Search for the cell housing the specified text and yield its (x, y) center coordinate. 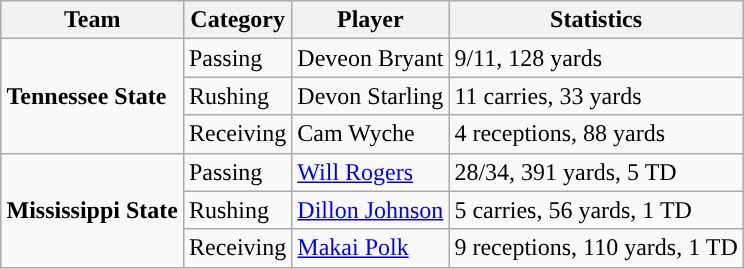
9/11, 128 yards (596, 58)
5 carries, 56 yards, 1 TD (596, 210)
Deveon Bryant (370, 58)
9 receptions, 110 yards, 1 TD (596, 248)
Makai Polk (370, 248)
Player (370, 20)
11 carries, 33 yards (596, 96)
Category (237, 20)
4 receptions, 88 yards (596, 134)
Cam Wyche (370, 134)
Tennessee State (92, 96)
Devon Starling (370, 96)
Dillon Johnson (370, 210)
Statistics (596, 20)
Team (92, 20)
Will Rogers (370, 172)
28/34, 391 yards, 5 TD (596, 172)
Mississippi State (92, 210)
